Pinpoint the cell where the given text exists, returning its [X, Y] midpoint coordinate. 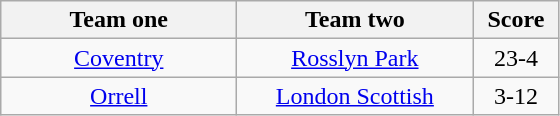
Team two [355, 20]
Team one [119, 20]
Coventry [119, 58]
Orrell [119, 96]
3-12 [516, 96]
Rosslyn Park [355, 58]
Score [516, 20]
London Scottish [355, 96]
23-4 [516, 58]
